Provide the (X, Y) coordinate of the cell's center where the given text is located.  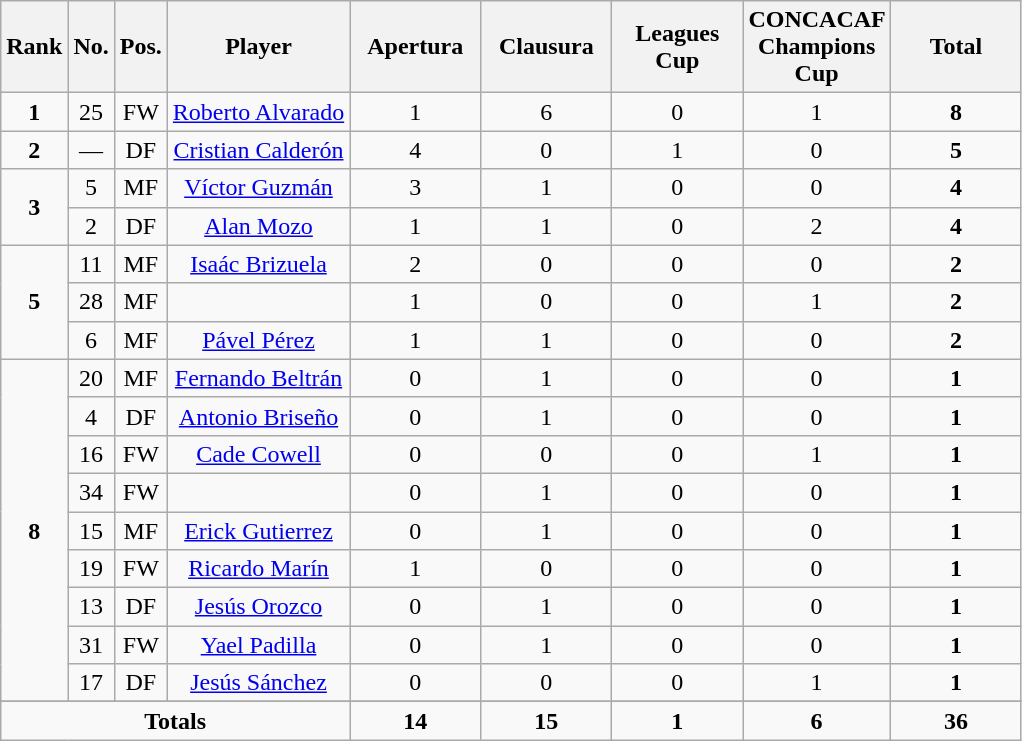
31 (91, 645)
Jesús Orozco (258, 607)
28 (91, 302)
Cade Cowell (258, 454)
Víctor Guzmán (258, 188)
20 (91, 378)
11 (91, 264)
Rank (34, 47)
17 (91, 683)
Cristian Calderón (258, 150)
Ricardo Marín (258, 569)
Totals (176, 721)
Total (956, 47)
Yael Padilla (258, 645)
— (91, 150)
19 (91, 569)
Isaác Brizuela (258, 264)
Leagues Cup (678, 47)
13 (91, 607)
Pável Pérez (258, 340)
Antonio Briseño (258, 416)
No. (91, 47)
Pos. (140, 47)
Jesús Sánchez (258, 683)
36 (956, 721)
Alan Mozo (258, 226)
Apertura (416, 47)
Player (258, 47)
CONCACAF Champions Cup (816, 47)
Roberto Alvarado (258, 112)
14 (416, 721)
Fernando Beltrán (258, 378)
Erick Gutierrez (258, 531)
16 (91, 454)
Clausura (546, 47)
34 (91, 492)
25 (91, 112)
